Search for the cell housing the specified text and yield its (X, Y) center coordinate. 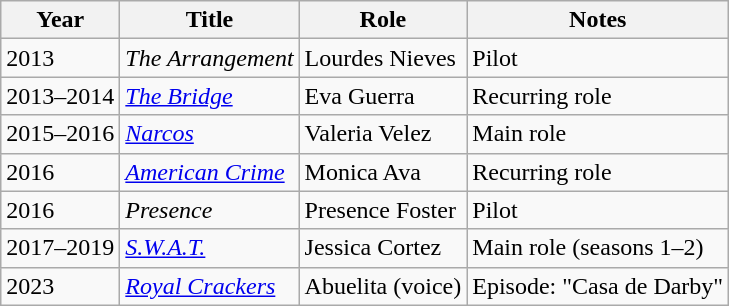
The Arrangement (210, 58)
Jessica Cortez (383, 248)
Monica Ava (383, 172)
Presence Foster (383, 210)
Valeria Velez (383, 134)
Eva Guerra (383, 96)
Role (383, 20)
2015–2016 (60, 134)
Notes (598, 20)
Presence (210, 210)
Narcos (210, 134)
Abuelita (voice) (383, 286)
Episode: "Casa de Darby" (598, 286)
Lourdes Nieves (383, 58)
American Crime (210, 172)
2023 (60, 286)
Royal Crackers (210, 286)
2013 (60, 58)
2013–2014 (60, 96)
S.W.A.T. (210, 248)
Main role (598, 134)
Main role (seasons 1–2) (598, 248)
2017–2019 (60, 248)
Year (60, 20)
Title (210, 20)
The Bridge (210, 96)
